Extract the (X, Y) coordinate from the center of the cell holding the provided text.  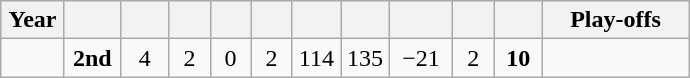
2nd (92, 58)
10 (518, 58)
0 (230, 58)
−21 (421, 58)
135 (366, 58)
114 (316, 58)
Year (33, 20)
Play-offs (615, 20)
4 (144, 58)
